Extract the [x, y] coordinate from the center of the cell holding the provided text.  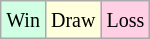
Win [24, 20]
Loss [126, 20]
Draw [72, 20]
